Detect which cell encompasses the target text, then output its (x, y) center coordinate. 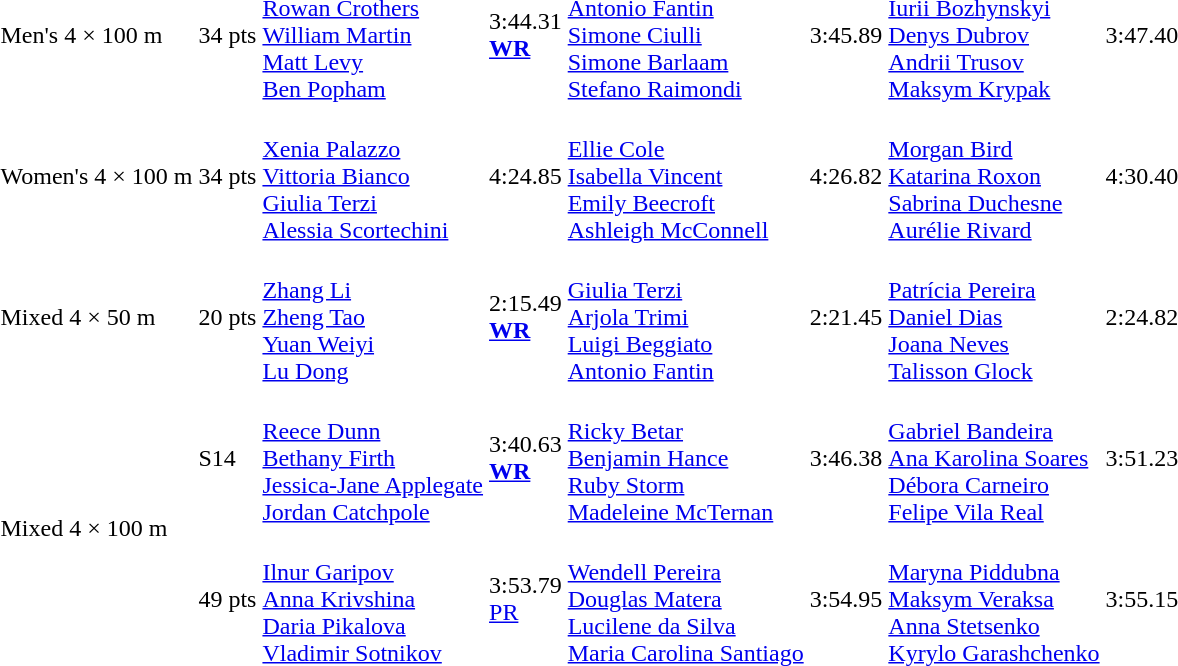
2:15.49WR (526, 317)
Gabriel BandeiraAna Karolina SoaresDébora CarneiroFelipe Vila Real (994, 458)
4:26.82 (846, 176)
Ricky BetarBenjamin HanceRuby StormMadeleine McTernan (686, 458)
4:24.85 (526, 176)
Reece DunnBethany FirthJessica-Jane ApplegateJordan Catchpole (373, 458)
Xenia PalazzoVittoria BiancoGiulia TerziAlessia Scortechini (373, 176)
Morgan BirdKatarina RoxonSabrina DuchesneAurélie Rivard (994, 176)
Giulia TerziArjola TrimiLuigi BeggiatoAntonio Fantin (686, 317)
Zhang LiZheng TaoYuan WeiyiLu Dong (373, 317)
3:46.38 (846, 458)
S14 (228, 458)
2:21.45 (846, 317)
34 pts (228, 176)
3:40.63WR (526, 458)
Patrícia PereiraDaniel DiasJoana NevesTalisson Glock (994, 317)
Ellie ColeIsabella VincentEmily BeecroftAshleigh McConnell (686, 176)
20 pts (228, 317)
